For the text-containing cell, return its midpoint in [x, y] coordinate format. 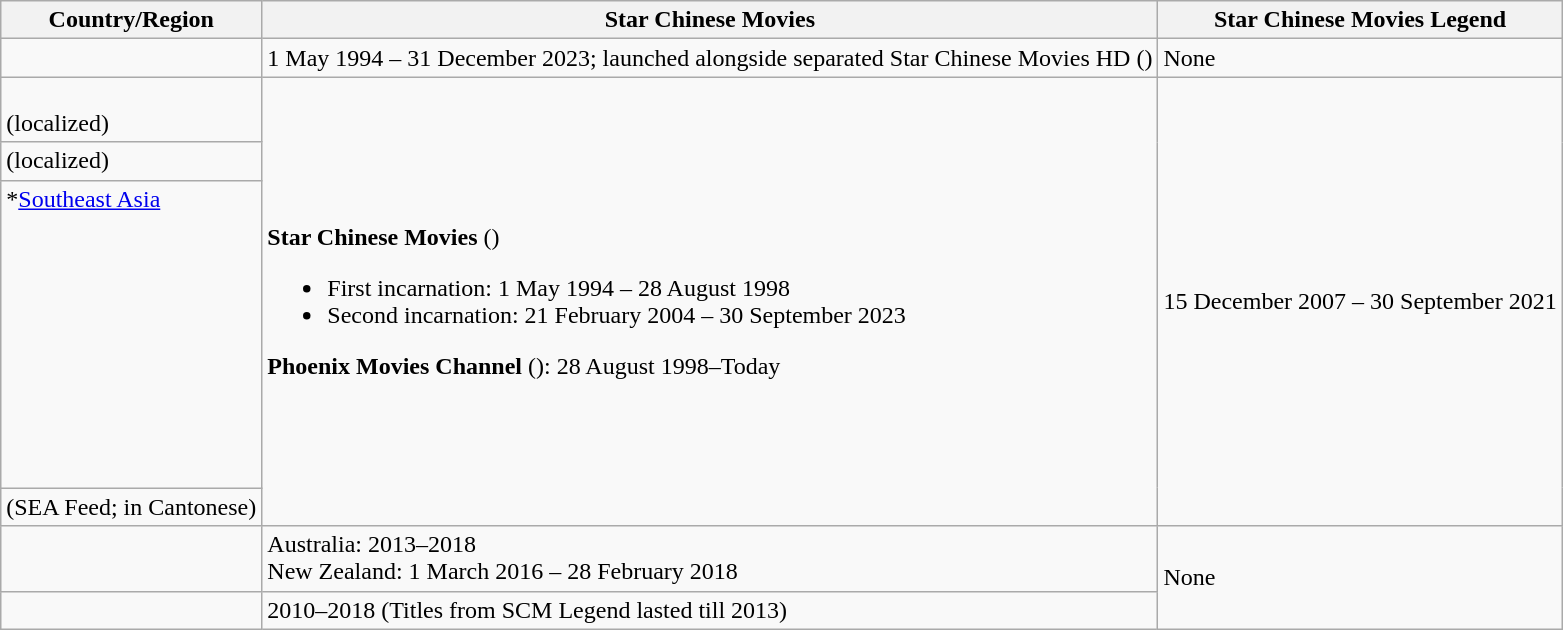
15 December 2007 – 30 September 2021 [1360, 302]
Australia: 2013–2018 New Zealand: 1 March 2016 – 28 February 2018 [710, 558]
Star Chinese Movies [710, 20]
(SEA Feed; in Cantonese) [132, 507]
Star Chinese Movies Legend [1360, 20]
2010–2018 (Titles from SCM Legend lasted till 2013) [710, 610]
*Southeast Asia [132, 334]
1 May 1994 – 31 December 2023; launched alongside separated Star Chinese Movies HD () [710, 58]
Country/Region [132, 20]
